Detect which cell encompasses the target text, then output its [x, y] center coordinate. 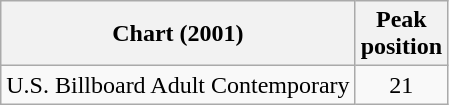
Chart (2001) [178, 34]
21 [401, 85]
U.S. Billboard Adult Contemporary [178, 85]
Peakposition [401, 34]
